Return the [x, y] coordinate for the center point of the cell that contains the specified text.  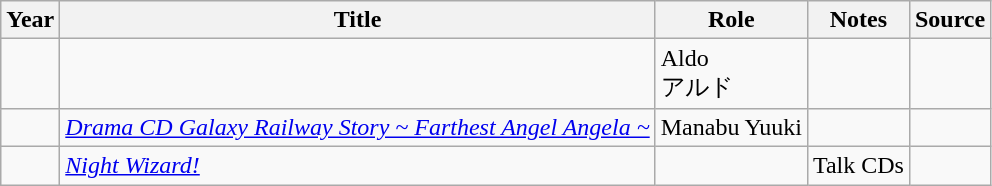
Role [731, 20]
Notes [858, 20]
Talk CDs [858, 165]
Year [30, 20]
Aldo アルド [731, 74]
Drama CD Galaxy Railway Story ~ Farthest Angel Angela ~ [358, 127]
Manabu Yuuki [731, 127]
Night Wizard! [358, 165]
Source [950, 20]
Title [358, 20]
